Provide the [X, Y] coordinate of the cell's center where the given text is located.  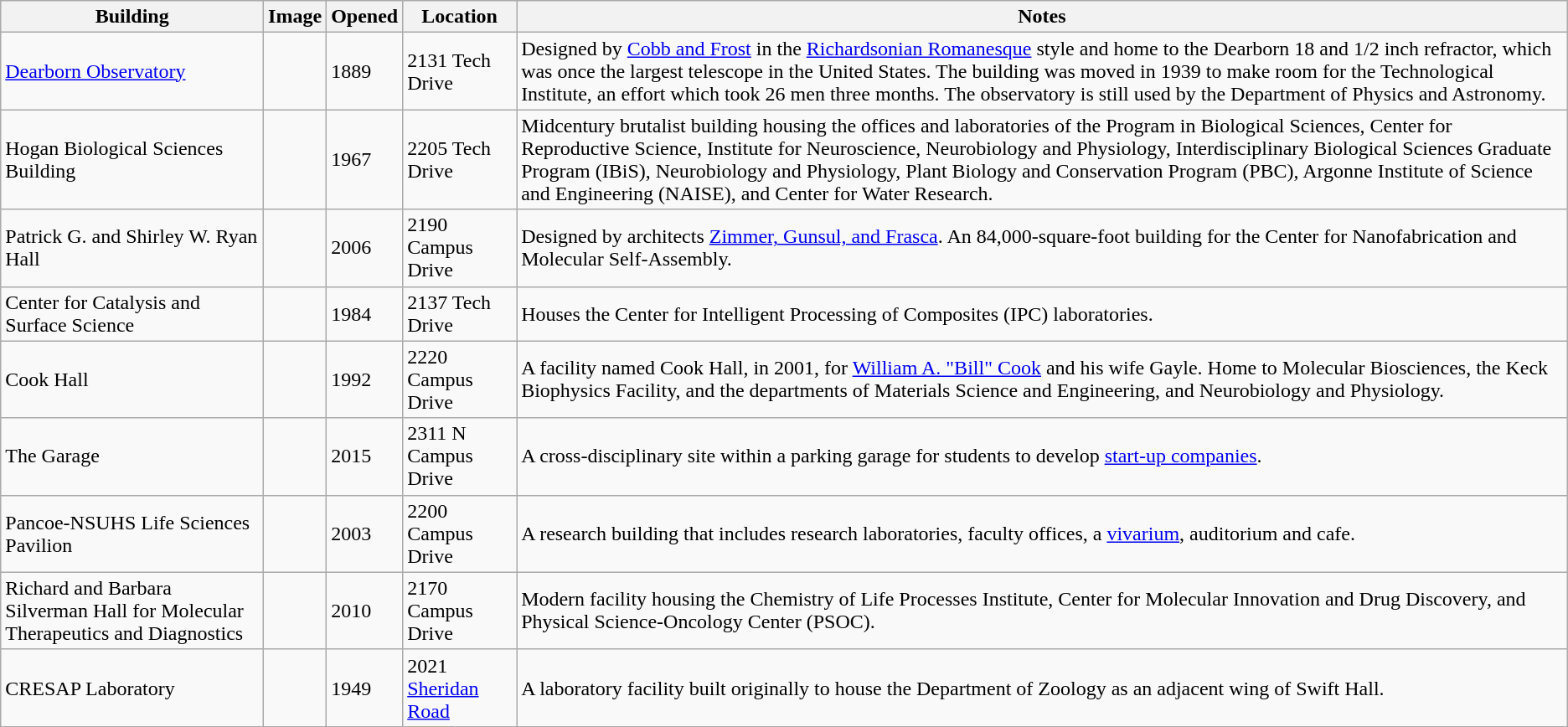
Center for Catalysis and Surface Science [132, 313]
Pancoe-NSUHS Life Sciences Pavilion [132, 534]
Building [132, 17]
2205 Tech Drive [460, 159]
Dearborn Observatory [132, 71]
2190 Campus Drive [460, 248]
2006 [365, 248]
2200 Campus Drive [460, 534]
1984 [365, 313]
A research building that includes research laboratories, faculty offices, a vivarium, auditorium and cafe. [1042, 534]
Image [295, 17]
A cross-disciplinary site within a parking garage for students to develop start-up companies. [1042, 456]
2003 [365, 534]
Designed by architects Zimmer, Gunsul, and Frasca. An 84,000-square-foot building for the Center for Nanofabrication and Molecular Self-Assembly. [1042, 248]
1949 [365, 688]
2137 Tech Drive [460, 313]
2220 Campus Drive [460, 379]
2131 Tech Drive [460, 71]
Opened [365, 17]
Houses the Center for Intelligent Processing of Composites (IPC) laboratories. [1042, 313]
A laboratory facility built originally to house the Department of Zoology as an adjacent wing of Swift Hall. [1042, 688]
Richard and Barbara Silverman Hall for Molecular Therapeutics and Diagnostics [132, 611]
1889 [365, 71]
2311 N Campus Drive [460, 456]
2170 Campus Drive [460, 611]
Location [460, 17]
CRESAP Laboratory [132, 688]
2021 Sheridan Road [460, 688]
1992 [365, 379]
Patrick G. and Shirley W. Ryan Hall [132, 248]
The Garage [132, 456]
1967 [365, 159]
2010 [365, 611]
2015 [365, 456]
Cook Hall [132, 379]
Hogan Biological Sciences Building [132, 159]
Notes [1042, 17]
